Scan for the cell matching the given text and deliver its [x, y] coordinate at center. 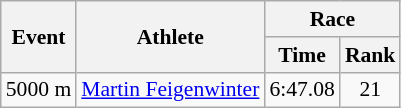
Athlete [170, 36]
5000 m [38, 90]
Time [302, 55]
Race [332, 19]
21 [370, 90]
6:47.08 [302, 90]
Event [38, 36]
Martin Feigenwinter [170, 90]
Rank [370, 55]
